Return [x, y] of the center of cell containing provided text 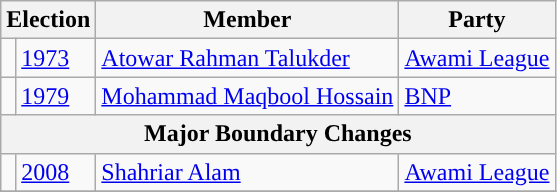
Party [477, 20]
Atowar Rahman Talukder [248, 58]
BNP [477, 96]
Major Boundary Changes [278, 134]
2008 [56, 172]
1979 [56, 96]
Election [48, 20]
Member [248, 20]
Shahriar Alam [248, 172]
1973 [56, 58]
Mohammad Maqbool Hossain [248, 96]
